Find where the given text appears and provide that cell's center as (X, Y) coordinate. 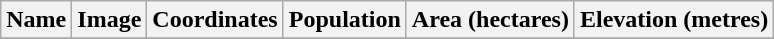
Image (110, 20)
Area (hectares) (490, 20)
Coordinates (215, 20)
Elevation (metres) (674, 20)
Name (36, 20)
Population (344, 20)
